Identify which cell holds the provided text, then report its (X, Y) central coordinate. 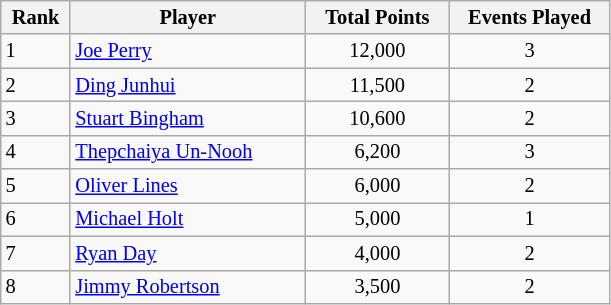
4,000 (378, 253)
Events Played (530, 17)
7 (36, 253)
3,500 (378, 287)
Rank (36, 17)
6,200 (378, 152)
5,000 (378, 219)
Ryan Day (188, 253)
6 (36, 219)
Total Points (378, 17)
Oliver Lines (188, 186)
Player (188, 17)
Michael Holt (188, 219)
Jimmy Robertson (188, 287)
10,600 (378, 118)
12,000 (378, 51)
11,500 (378, 85)
Thepchaiya Un-Nooh (188, 152)
6,000 (378, 186)
8 (36, 287)
5 (36, 186)
4 (36, 152)
Joe Perry (188, 51)
Stuart Bingham (188, 118)
Ding Junhui (188, 85)
